Determine the [X, Y] coordinate at the center of the cell enclosing the given text.  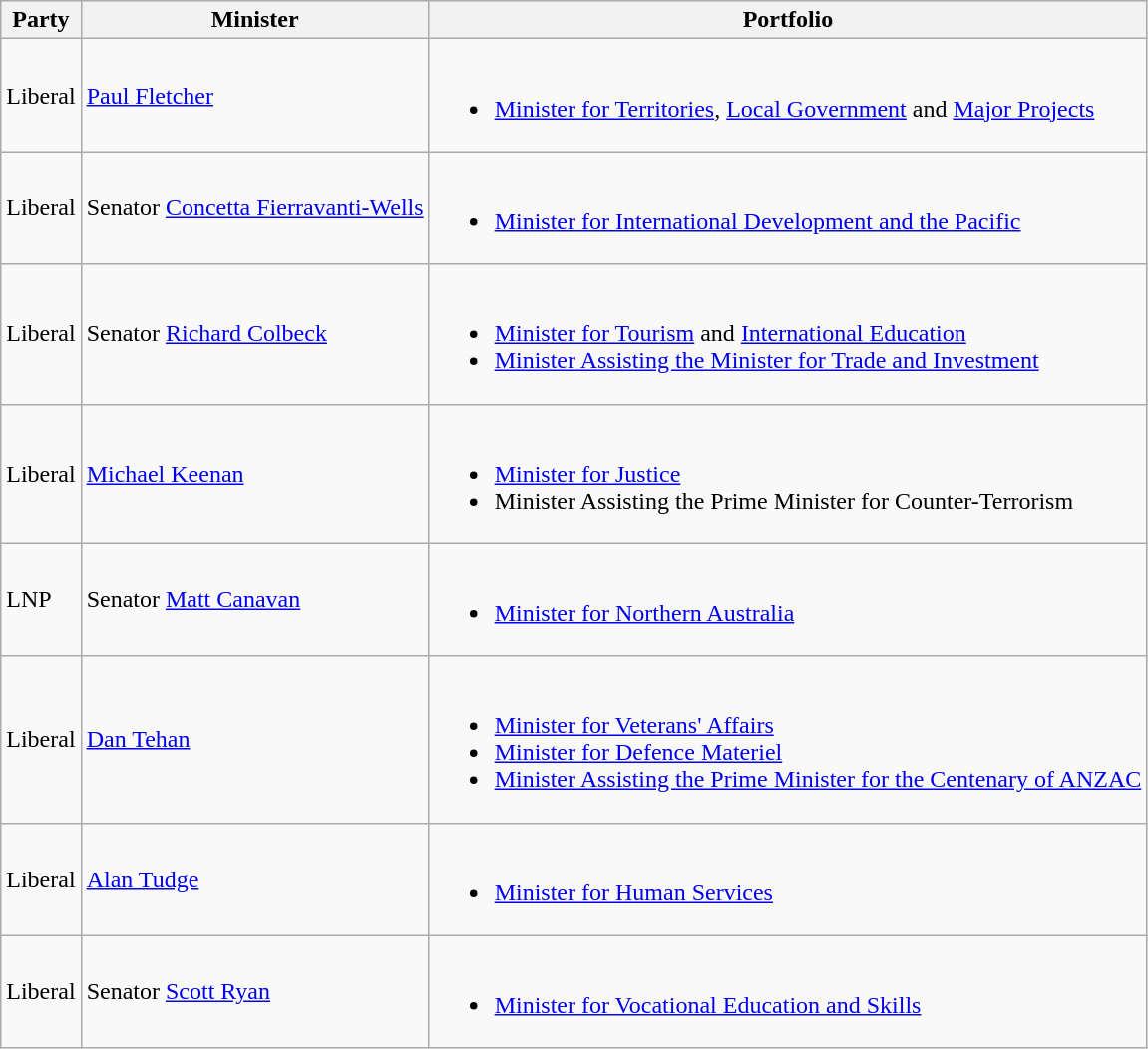
Portfolio [788, 20]
Dan Tehan [255, 740]
Minister for JusticeMinister Assisting the Prime Minister for Counter-Terrorism [788, 474]
Minister for Territories, Local Government and Major Projects [788, 96]
Senator Concetta Fierravanti-Wells [255, 207]
Minister for Human Services [788, 879]
Minister for International Development and the Pacific [788, 207]
Minister [255, 20]
LNP [41, 600]
Senator Scott Ryan [255, 991]
Minister for Tourism and International EducationMinister Assisting the Minister for Trade and Investment [788, 334]
Senator Richard Colbeck [255, 334]
Party [41, 20]
Minister for Veterans' AffairsMinister for Defence MaterielMinister Assisting the Prime Minister for the Centenary of ANZAC [788, 740]
Minister for Vocational Education and Skills [788, 991]
Paul Fletcher [255, 96]
Minister for Northern Australia [788, 600]
Senator Matt Canavan [255, 600]
Alan Tudge [255, 879]
Michael Keenan [255, 474]
